Output the [X, Y] coordinate of the center of the cell containing the given text.  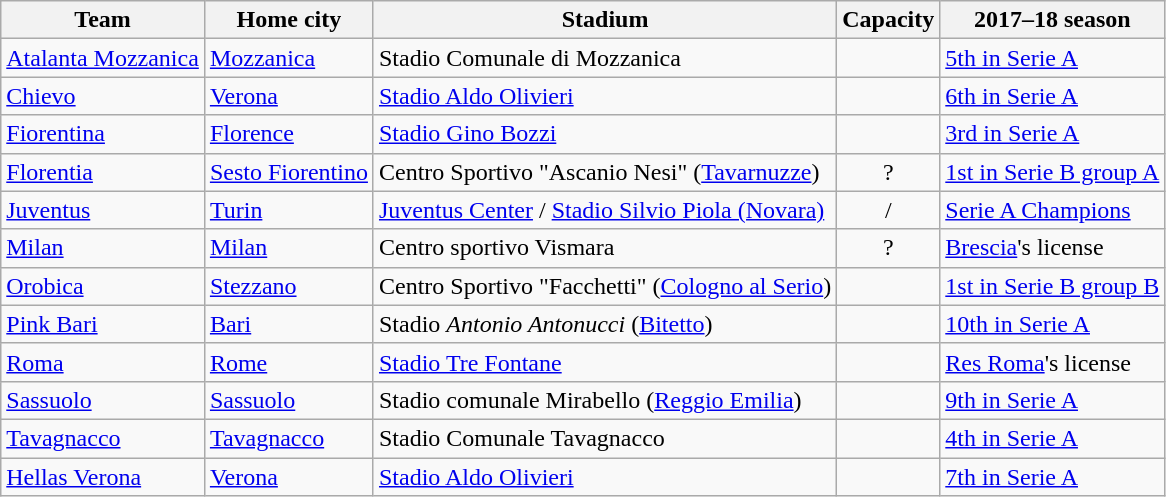
3rd in Serie A [1052, 134]
Serie A Champions [1052, 210]
Team [103, 20]
Turin [288, 210]
Stezzano [288, 286]
Florentia [103, 172]
1st in Serie B group B [1052, 286]
Rome [288, 362]
Juventus Center / Stadio Silvio Piola (Novara) [604, 210]
Stadium [604, 20]
Stadio Comunale di Mozzanica [604, 58]
Centro Sportivo "Facchetti" (Cologno al Serio) [604, 286]
Stadio Gino Bozzi [604, 134]
/ [888, 210]
Fiorentina [103, 134]
Brescia's license [1052, 248]
Bari [288, 324]
Juventus [103, 210]
Hellas Verona [103, 477]
Roma [103, 362]
2017–18 season [1052, 20]
Capacity [888, 20]
Chievo [103, 96]
5th in Serie A [1052, 58]
Stadio Antonio Antonucci (Bitetto) [604, 324]
Atalanta Mozzanica [103, 58]
1st in Serie B group A [1052, 172]
Stadio Comunale Tavagnacco [604, 438]
Mozzanica [288, 58]
7th in Serie A [1052, 477]
Florence [288, 134]
Orobica [103, 286]
9th in Serie A [1052, 400]
Stadio comunale Mirabello (Reggio Emilia) [604, 400]
6th in Serie A [1052, 96]
Pink Bari [103, 324]
Stadio Tre Fontane [604, 362]
Res Roma's license [1052, 362]
Centro sportivo Vismara [604, 248]
10th in Serie A [1052, 324]
4th in Serie A [1052, 438]
Sesto Fiorentino [288, 172]
Centro Sportivo "Ascanio Nesi" (Tavarnuzze) [604, 172]
Home city [288, 20]
